Find where the given text appears and provide that cell's center as (x, y) coordinate. 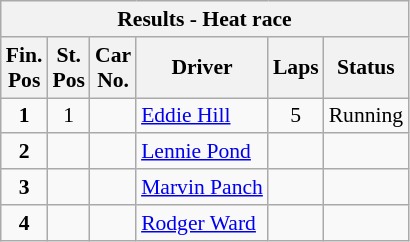
3 (24, 187)
Results - Heat race (204, 19)
4 (24, 223)
5 (296, 116)
Status (366, 68)
Laps (296, 68)
Lennie Pond (202, 152)
Driver (202, 68)
Fin.Pos (24, 68)
St.Pos (68, 68)
Eddie Hill (202, 116)
Rodger Ward (202, 223)
Marvin Panch (202, 187)
CarNo. (113, 68)
2 (24, 152)
Running (366, 116)
